Search for the cell housing the specified text and yield its [x, y] center coordinate. 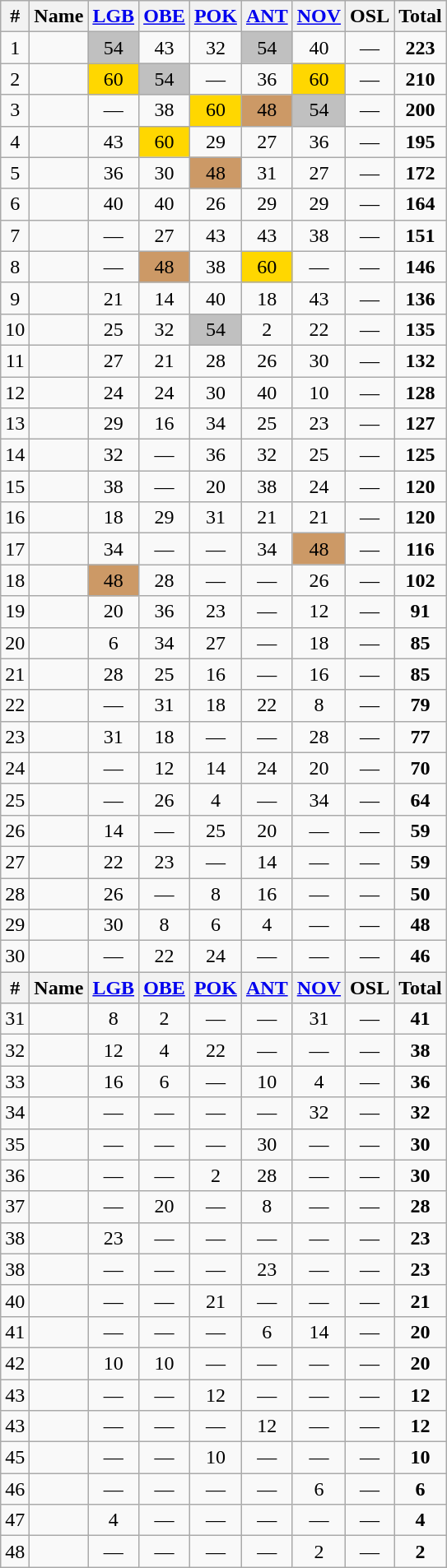
132 [421, 361]
47 [15, 1520]
136 [421, 298]
37 [15, 1207]
42 [15, 1363]
91 [421, 612]
172 [421, 173]
5 [15, 173]
210 [421, 79]
19 [15, 612]
200 [421, 110]
146 [421, 267]
35 [15, 1144]
135 [421, 329]
77 [421, 737]
128 [421, 393]
3 [15, 110]
125 [421, 455]
9 [15, 298]
50 [421, 893]
195 [421, 142]
102 [421, 580]
79 [421, 705]
17 [15, 549]
151 [421, 235]
164 [421, 204]
64 [421, 799]
33 [15, 1082]
223 [421, 48]
70 [421, 768]
15 [15, 486]
45 [15, 1458]
116 [421, 549]
13 [15, 424]
127 [421, 424]
7 [15, 235]
1 [15, 48]
11 [15, 361]
